Pinpoint the cell where the given text exists, returning its [x, y] midpoint coordinate. 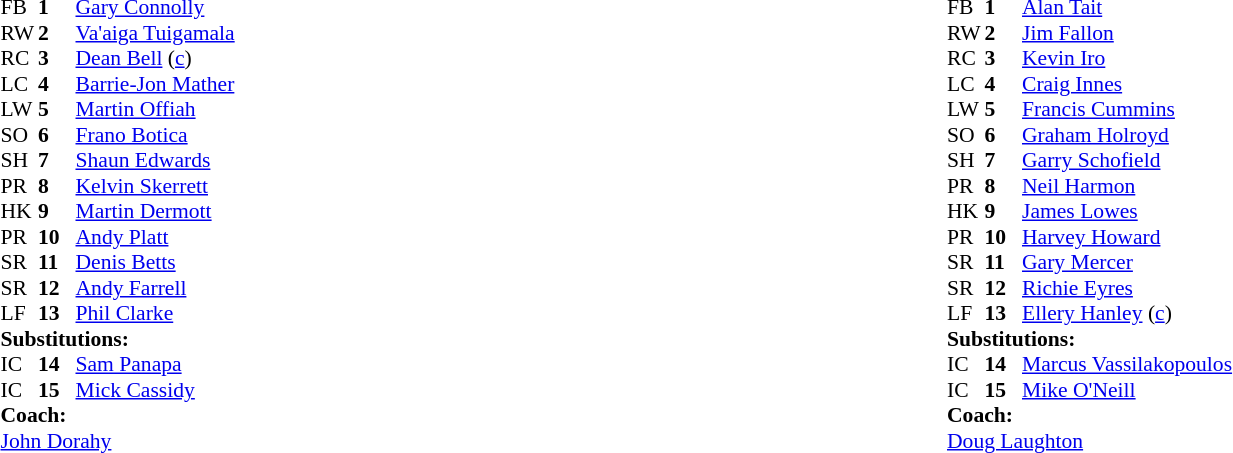
Frano Botica [156, 135]
Marcus Vassilakopoulos [1127, 365]
Andy Farrell [156, 288]
Martin Offiah [156, 109]
Mike O'Neill [1127, 390]
Andy Platt [156, 237]
Gary Mercer [1127, 263]
Shaun Edwards [156, 161]
Harvey Howard [1127, 237]
Denis Betts [156, 263]
Jim Fallon [1127, 33]
Mick Cassidy [156, 390]
Martin Dermott [156, 211]
Barrie-Jon Mather [156, 84]
Francis Cummins [1127, 109]
Sam Panapa [156, 365]
Richie Eyres [1127, 288]
Dean Bell (c) [156, 59]
Ellery Hanley (c) [1127, 313]
Va'aiga Tuigamala [156, 33]
Phil Clarke [156, 313]
Kelvin Skerrett [156, 186]
Neil Harmon [1127, 186]
James Lowes [1127, 211]
Garry Schofield [1127, 161]
Kevin Iro [1127, 59]
Craig Innes [1127, 84]
Graham Holroyd [1127, 135]
